From the cell containing the given text, extract its center point as (X, Y) coordinate. 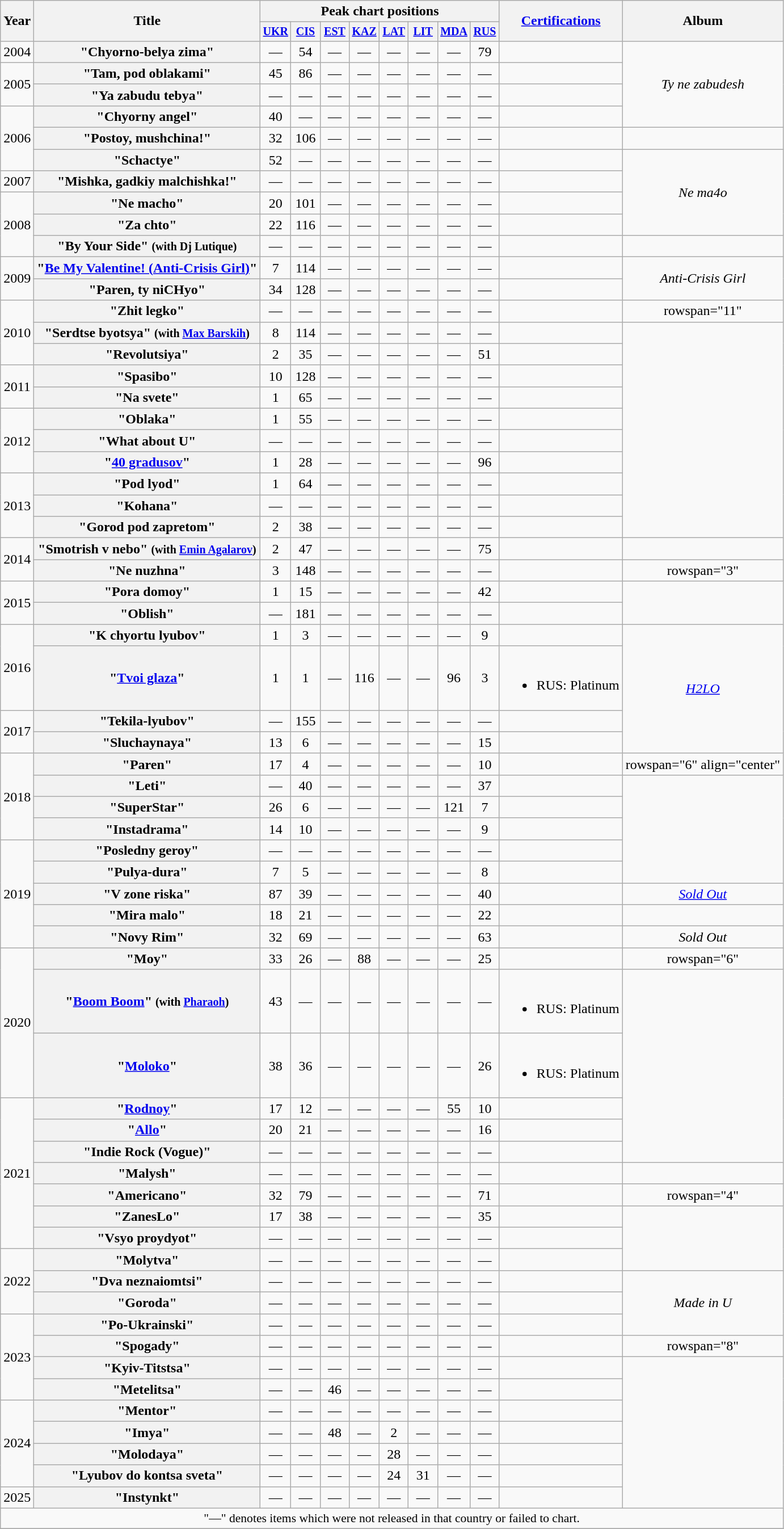
"Kohana" (147, 506)
"Metelitsa" (147, 1389)
"Mira malo" (147, 915)
Ty ne zabudesh (702, 84)
"Molodaya" (147, 1454)
65 (305, 397)
"Chyorny angel" (147, 116)
64 (305, 484)
"Sluchaynaya" (147, 742)
LIT (423, 32)
2017 (17, 732)
"Pod lyod" (147, 484)
63 (484, 937)
"Tvoi glaza" (147, 678)
24 (394, 1476)
2025 (17, 1497)
"Pulya-dura" (147, 872)
14 (276, 829)
"Ne macho" (147, 203)
"Gorod pod zapretom" (147, 527)
Album (702, 21)
rowspan="11" (702, 311)
34 (276, 289)
31 (423, 1476)
CIS (305, 32)
"Ya zabudu tebya" (147, 95)
"Dva neznaiomtsi" (147, 1281)
Peak chart positions (380, 11)
52 (276, 160)
181 (305, 614)
"Allo" (147, 1130)
"Chyorno-belya zima" (147, 52)
2013 (17, 506)
"What about U" (147, 440)
Anti-Crisis Girl (702, 279)
2016 (17, 667)
101 (305, 203)
45 (276, 73)
Title (147, 21)
121 (454, 807)
"Oblaka" (147, 419)
Ne ma4o (702, 192)
106 (305, 138)
RUS (484, 32)
46 (335, 1389)
"Indie Rock (Vogue)" (147, 1152)
37 (484, 785)
39 (305, 894)
2018 (17, 796)
rowspan="3" (702, 570)
"Moy" (147, 959)
2019 (17, 893)
2024 (17, 1443)
2011 (17, 387)
"Oblish" (147, 614)
"By Your Side" (with Dj Lutique) (147, 246)
5 (305, 872)
Year (17, 21)
EST (335, 32)
"Boom Boom" (with Pharaoh) (147, 1001)
"Leti" (147, 785)
"Po-Ukrainski" (147, 1325)
2005 (17, 84)
H2LO (702, 689)
"Paren, ty niCHyo" (147, 289)
"Malysh" (147, 1173)
88 (364, 959)
71 (484, 1195)
"Lyubov do kontsa sveta" (147, 1476)
12 (305, 1108)
25 (484, 959)
Made in U (702, 1303)
rowspan="4" (702, 1195)
2009 (17, 279)
2004 (17, 52)
18 (276, 915)
rowspan="6" (702, 959)
"Instynkt" (147, 1497)
"Revolutsiya" (147, 354)
47 (305, 549)
"Mentor" (147, 1411)
"Smotrish v nebo" (with Emin Agalarov) (147, 549)
2008 (17, 225)
155 (305, 721)
"Posledny geroy" (147, 850)
48 (335, 1433)
"Be My Valentine! (Anti-Crisis Girl)" (147, 268)
KAZ (364, 32)
"ZanesLo" (147, 1216)
LAT (394, 32)
"Ne nuzhna" (147, 570)
75 (484, 549)
"Moloko" (147, 1066)
"Pora domoy" (147, 592)
Certifications (560, 21)
"—" denotes items which were not released in that country or failed to chart. (392, 1518)
UKR (276, 32)
2014 (17, 560)
2022 (17, 1281)
2007 (17, 182)
33 (276, 959)
2023 (17, 1357)
54 (305, 52)
148 (305, 570)
"Mishka, gadkiy malchishka!" (147, 182)
"Spogady" (147, 1346)
"Za chto" (147, 225)
51 (484, 354)
87 (276, 894)
36 (305, 1066)
"V zone riska" (147, 894)
13 (276, 742)
"Schactye" (147, 160)
"Vsyo proydyot" (147, 1238)
"Tekila-lyubov" (147, 721)
rowspan="6" align="center" (702, 764)
"Paren" (147, 764)
"Na svete" (147, 397)
"Spasibo" (147, 376)
"Novy Rim" (147, 937)
86 (305, 73)
43 (276, 1001)
"Americano" (147, 1195)
16 (484, 1130)
"Imya" (147, 1433)
"SuperStar" (147, 807)
"Zhit legko" (147, 311)
2006 (17, 138)
MDA (454, 32)
2010 (17, 333)
"Postoy, mushchina!" (147, 138)
"K chyortu lyubov" (147, 635)
"Molytva" (147, 1259)
2015 (17, 603)
"40 gradusov" (147, 462)
"Instadrama" (147, 829)
4 (305, 764)
"Goroda" (147, 1303)
2021 (17, 1173)
"Serdtse byotsya" (with Max Barskih) (147, 333)
2012 (17, 440)
"Kyiv-Titstsa" (147, 1368)
rowspan="8" (702, 1346)
42 (484, 592)
69 (305, 937)
2020 (17, 1023)
"Tam, pod oblakami" (147, 73)
"Rodnoy" (147, 1108)
